Pinpoint the cell where the given text exists, returning its [X, Y] midpoint coordinate. 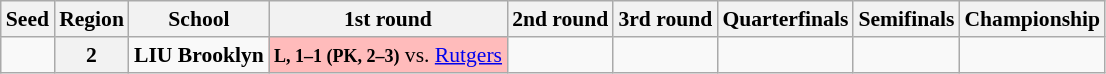
School [199, 19]
Championship [1032, 19]
LIU Brooklyn [199, 55]
2nd round [560, 19]
Seed [28, 19]
L, 1–1 (PK, 2–3) vs. Rutgers [388, 55]
Semifinals [906, 19]
3rd round [665, 19]
1st round [388, 19]
Quarterfinals [785, 19]
2 [92, 55]
Region [92, 19]
